Pinpoint the cell where the given text exists, returning its (x, y) midpoint coordinate. 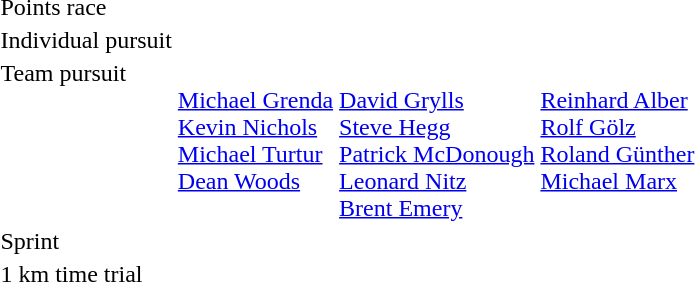
David GryllsSteve HeggPatrick McDonoughLeonard NitzBrent Emery (437, 140)
Michael GrendaKevin NicholsMichael TurturDean Woods (255, 140)
